Search for the cell housing the specified text and yield its (x, y) center coordinate. 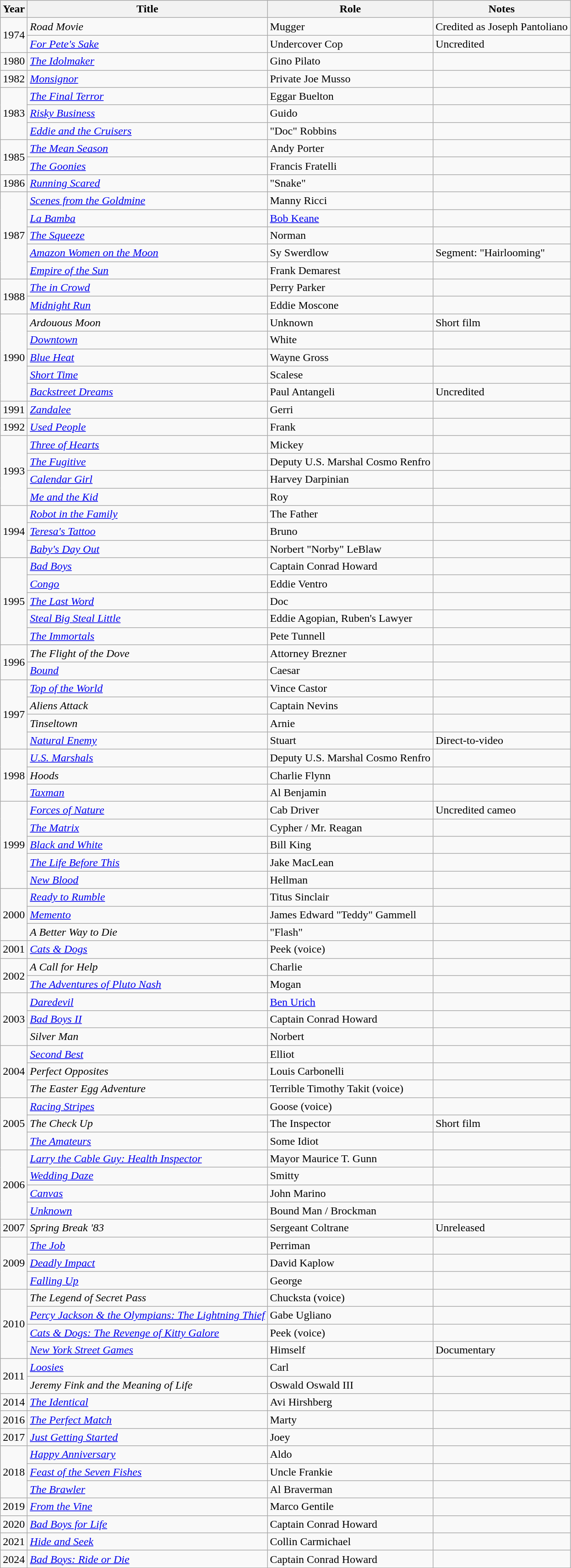
1993 (14, 470)
The Fugitive (147, 462)
1998 (14, 775)
A Better Way to Die (147, 932)
Backstreet Dreams (147, 392)
Charlie Flynn (350, 776)
Mickey (350, 444)
Ben Urich (350, 1002)
Year (14, 9)
Teresa's Tattoo (147, 532)
Cab Driver (350, 810)
Baby's Day Out (147, 549)
Role (350, 9)
2014 (14, 1402)
Gino Pilato (350, 61)
Calendar Girl (147, 479)
Midnight Run (147, 305)
2001 (14, 949)
Frank (350, 427)
Marco Gentile (350, 1507)
La Bamba (147, 218)
The Squeeze (147, 236)
2021 (14, 1541)
Bad Boys for Life (147, 1524)
Short Time (147, 375)
Downtown (147, 340)
Zandalee (147, 410)
Harvey Darpinian (350, 479)
John Marino (350, 1193)
Bill King (350, 845)
2020 (14, 1524)
Hide and Seek (147, 1541)
Roy (350, 496)
Paul Antangeli (350, 392)
Wedding Daze (147, 1176)
Pete Tunnell (350, 636)
The Perfect Match (147, 1420)
For Pete's Sake (147, 44)
Some Idiot (350, 1141)
James Edward "Teddy" Gammell (350, 915)
"Doc" Robbins (350, 131)
"Snake" (350, 183)
Gerri (350, 410)
Attorney Brezner (350, 653)
Hellman (350, 880)
Racing Stripes (147, 1106)
Manny Ricci (350, 200)
The Legend of Secret Pass (147, 1298)
Joey (350, 1437)
Perry Parker (350, 288)
Second Best (147, 1054)
Blue Heat (147, 357)
White (350, 340)
Eddie and the Cruisers (147, 131)
The Brawler (147, 1489)
Smitty (350, 1176)
1999 (14, 845)
David Kaplow (350, 1263)
Risky Business (147, 113)
The Inspector (350, 1124)
Documentary (502, 1350)
Percy Jackson & the Olympians: The Lightning Thief (147, 1315)
Carl (350, 1368)
2019 (14, 1507)
Mayor Maurice T. Gunn (350, 1158)
Avi Hirshberg (350, 1402)
Norbert "Norby" LeBlaw (350, 549)
George (350, 1280)
1991 (14, 410)
1980 (14, 61)
Memento (147, 915)
Scalese (350, 375)
Uncle Frankie (350, 1472)
Silver Man (147, 1036)
1987 (14, 235)
Congo (147, 584)
Mugger (350, 27)
Segment: "Hairlooming" (502, 253)
Vince Castor (350, 688)
The in Crowd (147, 288)
2016 (14, 1420)
Perfect Opposites (147, 1072)
Terrible Timothy Takit (voice) (350, 1089)
Monsignor (147, 79)
Sy Swerdlow (350, 253)
Title (147, 9)
A Call for Help (147, 967)
Aliens Attack (147, 706)
2002 (14, 975)
Bruno (350, 532)
2024 (14, 1559)
2006 (14, 1185)
Gabe Ugliano (350, 1315)
Undercover Cop (350, 44)
Private Joe Musso (350, 79)
Norman (350, 236)
The Amateurs (147, 1141)
Black and White (147, 845)
2000 (14, 915)
New Blood (147, 880)
The Matrix (147, 828)
Bad Boys (147, 566)
The Identical (147, 1402)
Sergeant Coltrane (350, 1228)
Steal Big Steal Little (147, 619)
Cypher / Mr. Reagan (350, 828)
Marty (350, 1420)
Credited as Joseph Pantoliano (502, 27)
Three of Hearts (147, 444)
1992 (14, 427)
Eddie Agopian, Ruben's Lawyer (350, 619)
Just Getting Started (147, 1437)
1988 (14, 296)
The Easter Egg Adventure (147, 1089)
Caesar (350, 671)
2009 (14, 1263)
Collin Carmichael (350, 1541)
U.S. Marshals (147, 758)
The Immortals (147, 636)
The Father (350, 514)
Me and the Kid (147, 496)
2011 (14, 1376)
1996 (14, 662)
1990 (14, 357)
Feast of the Seven Fishes (147, 1472)
Goose (voice) (350, 1106)
Unreleased (502, 1228)
Al Benjamin (350, 793)
Eddie Ventro (350, 584)
The Final Terror (147, 96)
Loosies (147, 1368)
Eddie Moscone (350, 305)
Elliot (350, 1054)
Direct-to-video (502, 740)
Natural Enemy (147, 740)
Hoods (147, 776)
Amazon Women on the Moon (147, 253)
Forces of Nature (147, 810)
Doc (350, 601)
The Mean Season (147, 148)
Stuart (350, 740)
Francis Fratelli (350, 166)
The Check Up (147, 1124)
Jeremy Fink and the Meaning of Life (147, 1385)
Bad Boys II (147, 1019)
Larry the Cable Guy: Health Inspector (147, 1158)
Charlie (350, 967)
Bound Man / Brockman (350, 1211)
Happy Anniversary (147, 1455)
Eggar Buelton (350, 96)
Empire of the Sun (147, 270)
Arnie (350, 723)
Ardouous Moon (147, 323)
Perriman (350, 1245)
"Flash" (350, 932)
The Idolmaker (147, 61)
Used People (147, 427)
The Last Word (147, 601)
2005 (14, 1124)
Tinseltown (147, 723)
The Goonies (147, 166)
1983 (14, 113)
Scenes from the Goldmine (147, 200)
2007 (14, 1228)
Norbert (350, 1036)
From the Vine (147, 1507)
Jake MacLean (350, 862)
Canvas (147, 1193)
Guido (350, 113)
2018 (14, 1472)
Daredevil (147, 1002)
The Flight of the Dove (147, 653)
Al Braverman (350, 1489)
The Life Before This (147, 862)
Andy Porter (350, 148)
1974 (14, 35)
Chucksta (voice) (350, 1298)
1982 (14, 79)
Ready to Rumble (147, 897)
Cats & Dogs: The Revenge of Kitty Galore (147, 1333)
Mogan (350, 984)
Oswald Oswald III (350, 1385)
1985 (14, 157)
Uncredited cameo (502, 810)
Aldo (350, 1455)
Captain Nevins (350, 706)
Taxman (147, 793)
Falling Up (147, 1280)
Spring Break '83 (147, 1228)
Wayne Gross (350, 357)
Bound (147, 671)
Road Movie (147, 27)
Deadly Impact (147, 1263)
The Job (147, 1245)
Notes (502, 9)
2017 (14, 1437)
2003 (14, 1019)
Robot in the Family (147, 514)
1986 (14, 183)
New York Street Games (147, 1350)
Frank Demarest (350, 270)
Titus Sinclair (350, 897)
1997 (14, 714)
Top of the World (147, 688)
Himself (350, 1350)
The Adventures of Pluto Nash (147, 984)
1994 (14, 532)
2010 (14, 1324)
Cats & Dogs (147, 949)
1995 (14, 601)
Bob Keane (350, 218)
2004 (14, 1071)
Bad Boys: Ride or Die (147, 1559)
Running Scared (147, 183)
Louis Carbonelli (350, 1072)
